Find where the given text appears and provide that cell's center as [X, Y] coordinate. 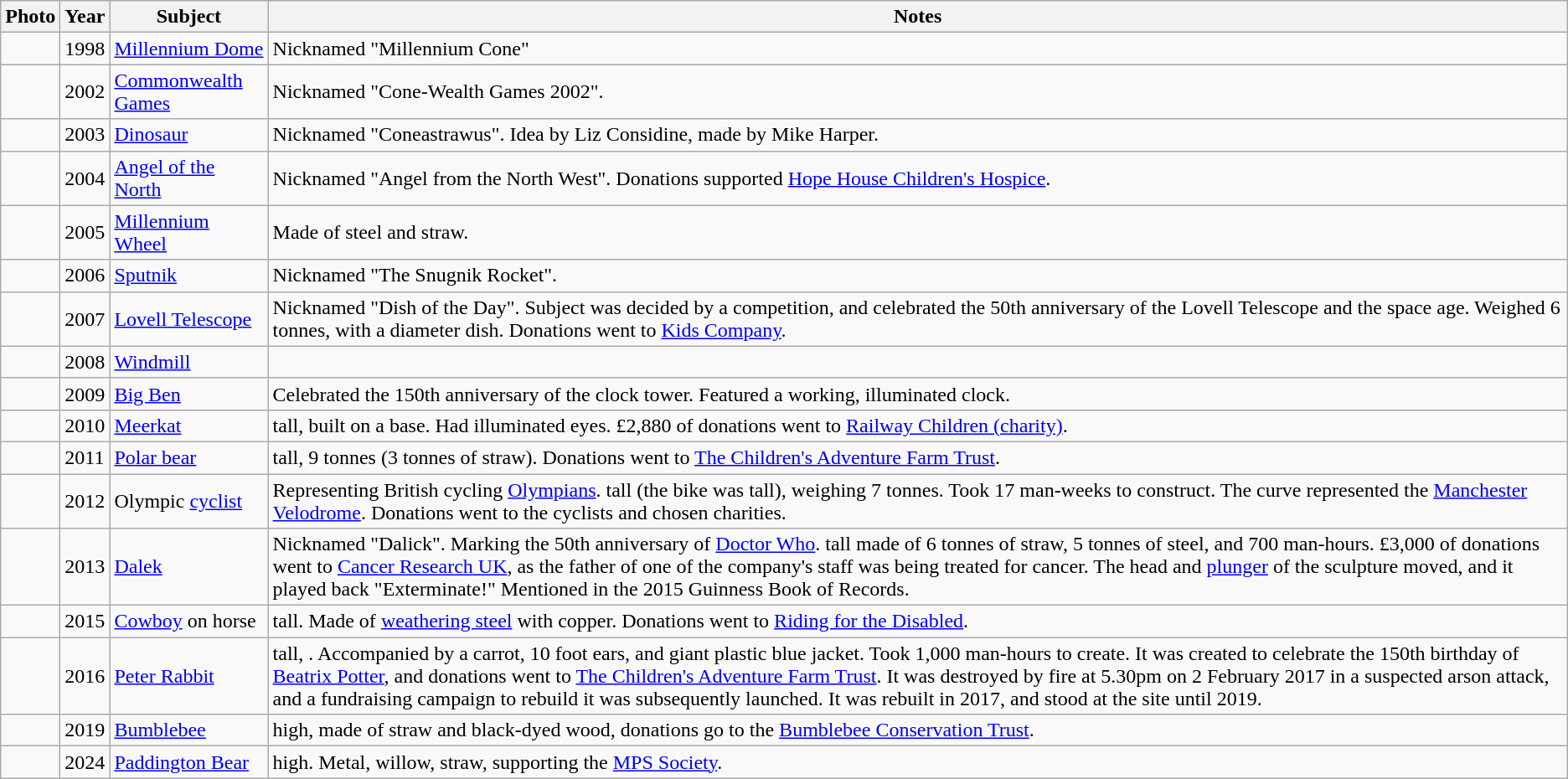
2012 [85, 501]
Windmill [189, 362]
Nicknamed "Coneastrawus". Idea by Liz Considine, made by Mike Harper. [918, 135]
Millennium Dome [189, 49]
2005 [85, 233]
Paddington Bear [189, 762]
Dinosaur [189, 135]
2015 [85, 622]
Year [85, 17]
Nicknamed "Millennium Cone" [918, 49]
Lovell Telescope [189, 318]
tall, built on a base. Had illuminated eyes. £2,880 of donations went to Railway Children (charity). [918, 426]
2016 [85, 676]
2013 [85, 567]
Cowboy on horse [189, 622]
2004 [85, 178]
tall, 9 tonnes (3 tonnes of straw). Donations went to The Children's Adventure Farm Trust. [918, 457]
2010 [85, 426]
Commonwealth Games [189, 92]
Nicknamed "Angel from the North West". Donations supported Hope House Children's Hospice. [918, 178]
Nicknamed "Cone-Wealth Games 2002". [918, 92]
Subject [189, 17]
Notes [918, 17]
2006 [85, 276]
Polar bear [189, 457]
Made of steel and straw. [918, 233]
2009 [85, 394]
Dalek [189, 567]
Meerkat [189, 426]
1998 [85, 49]
tall. Made of weathering steel with copper. Donations went to Riding for the Disabled. [918, 622]
2011 [85, 457]
Big Ben [189, 394]
Sputnik [189, 276]
Celebrated the 150th anniversary of the clock tower. Featured a working, illuminated clock. [918, 394]
2007 [85, 318]
Angel of the North [189, 178]
high. Metal, willow, straw, supporting the MPS Society. [918, 762]
Olympic cyclist [189, 501]
2008 [85, 362]
Bumblebee [189, 730]
2019 [85, 730]
high, made of straw and black-dyed wood, donations go to the Bumblebee Conservation Trust. [918, 730]
Peter Rabbit [189, 676]
2003 [85, 135]
Millennium Wheel [189, 233]
Nicknamed "The Snugnik Rocket". [918, 276]
2002 [85, 92]
Photo [30, 17]
2024 [85, 762]
